Extract the [x, y] coordinate from the center of the cell holding the provided text.  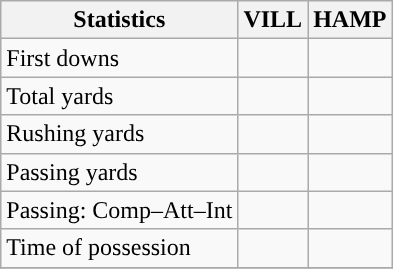
Statistics [120, 20]
Rushing yards [120, 134]
Passing: Comp–Att–Int [120, 210]
Total yards [120, 96]
HAMP [350, 20]
Time of possession [120, 248]
Passing yards [120, 172]
First downs [120, 58]
VILL [273, 20]
